Capture the cell that displays the provided text and extract its [x, y] central coordinate. 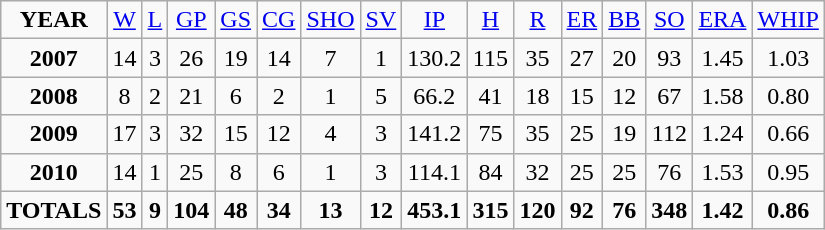
L [155, 20]
0.95 [788, 172]
SHO [330, 20]
H [490, 20]
115 [490, 58]
315 [490, 210]
5 [381, 96]
26 [192, 58]
67 [670, 96]
75 [490, 134]
141.2 [434, 134]
130.2 [434, 58]
1.42 [722, 210]
SO [670, 20]
2009 [54, 134]
348 [670, 210]
1.58 [722, 96]
93 [670, 58]
21 [192, 96]
18 [538, 96]
TOTALS [54, 210]
0.86 [788, 210]
20 [624, 58]
IP [434, 20]
34 [279, 210]
66.2 [434, 96]
13 [330, 210]
WHIP [788, 20]
112 [670, 134]
R [538, 20]
27 [582, 58]
GP [192, 20]
48 [236, 210]
53 [124, 210]
ER [582, 20]
SV [381, 20]
GS [236, 20]
BB [624, 20]
1.03 [788, 58]
W [124, 20]
9 [155, 210]
YEAR [54, 20]
17 [124, 134]
92 [582, 210]
2010 [54, 172]
2008 [54, 96]
453.1 [434, 210]
1.24 [722, 134]
0.80 [788, 96]
CG [279, 20]
120 [538, 210]
84 [490, 172]
1.45 [722, 58]
4 [330, 134]
104 [192, 210]
114.1 [434, 172]
ERA [722, 20]
41 [490, 96]
1.53 [722, 172]
0.66 [788, 134]
2007 [54, 58]
7 [330, 58]
